Extract the (X, Y) coordinate from the center of the cell holding the provided text.  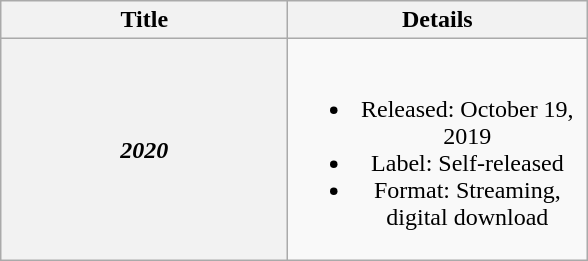
Details (438, 20)
Title (144, 20)
2020 (144, 150)
Released: October 19, 2019Label: Self-releasedFormat: Streaming, digital download (438, 150)
